Detect which cell encompasses the target text, then output its (X, Y) center coordinate. 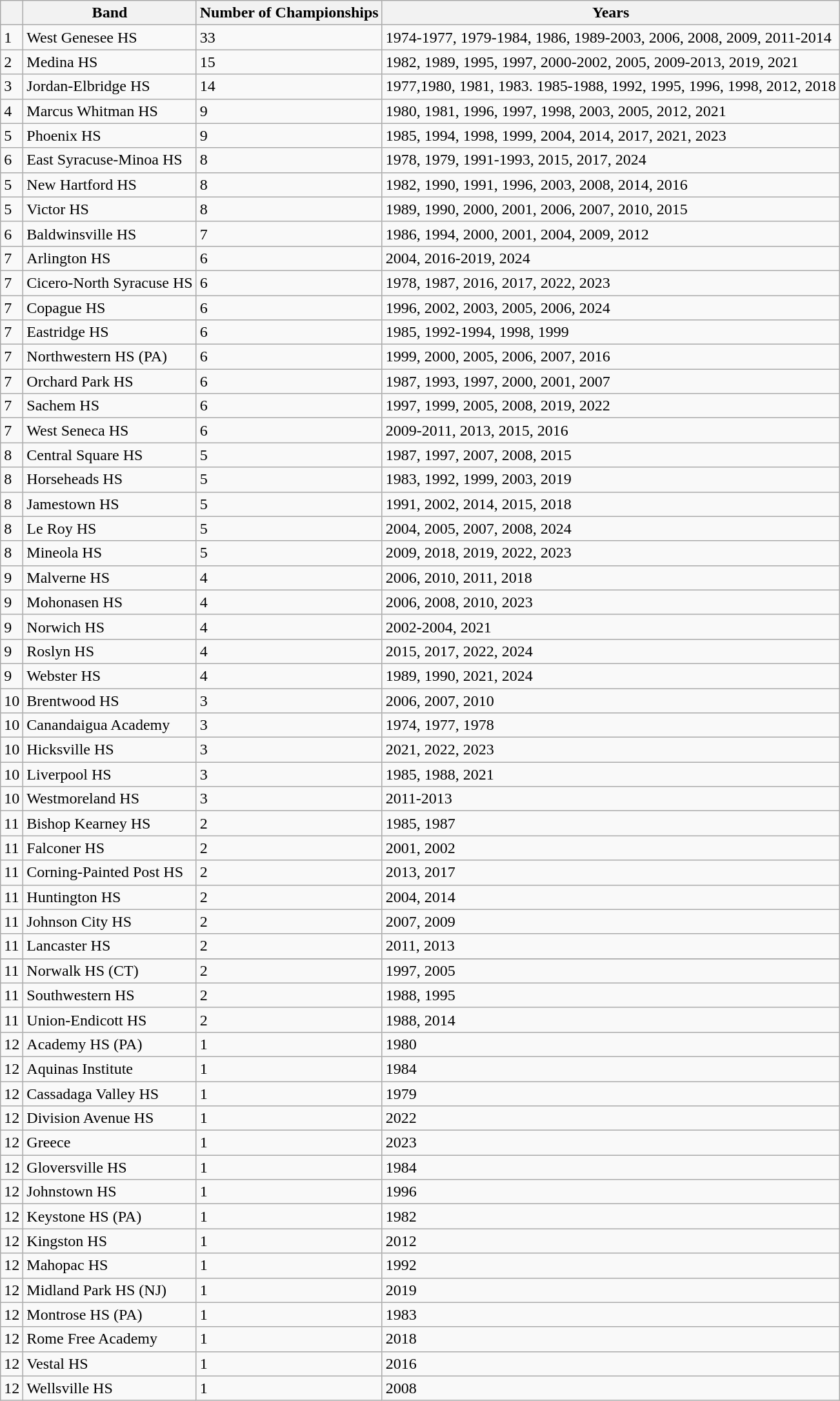
2011-2013 (610, 799)
Orchard Park HS (110, 381)
33 (289, 37)
Keystone HS (PA) (110, 1216)
Westmoreland HS (110, 799)
2011, 2013 (610, 946)
2018 (610, 1339)
Copague HS (110, 308)
2004, 2016-2019, 2024 (610, 258)
Number of Championships (289, 13)
1987, 1993, 1997, 2000, 2001, 2007 (610, 381)
2004, 2014 (610, 897)
Vestal HS (110, 1364)
Baldwinsville HS (110, 234)
Northwestern HS (PA) (110, 357)
1989, 1990, 2000, 2001, 2006, 2007, 2010, 2015 (610, 209)
Wellsville HS (110, 1388)
1977,1980, 1981, 1983. 1985-1988, 1992, 1995, 1996, 1998, 2012, 2018 (610, 86)
Sachem HS (110, 406)
Rome Free Academy (110, 1339)
Aquinas Institute (110, 1069)
1974, 1977, 1978 (610, 725)
1983, 1992, 1999, 2003, 2019 (610, 479)
Webster HS (110, 676)
1999, 2000, 2005, 2006, 2007, 2016 (610, 357)
Band (110, 13)
Brentwood HS (110, 700)
14 (289, 86)
2002-2004, 2021 (610, 627)
Liverpool HS (110, 774)
2006, 2008, 2010, 2023 (610, 602)
1985, 1988, 2021 (610, 774)
East Syracuse-Minoa HS (110, 160)
1996 (610, 1192)
Years (610, 13)
Arlington HS (110, 258)
Lancaster HS (110, 946)
1980, 1981, 1996, 1997, 1998, 2003, 2005, 2012, 2021 (610, 111)
Horseheads HS (110, 479)
Jordan-Elbridge HS (110, 86)
1978, 1987, 2016, 2017, 2022, 2023 (610, 283)
2001, 2002 (610, 848)
2008 (610, 1388)
Cassadaga Valley HS (110, 1094)
Jamestown HS (110, 504)
West Genesee HS (110, 37)
Academy HS (PA) (110, 1044)
Phoenix HS (110, 136)
Gloversville HS (110, 1167)
Midland Park HS (NJ) (110, 1290)
2009-2011, 2013, 2015, 2016 (610, 430)
Johnson City HS (110, 922)
Southwestern HS (110, 995)
Hicksville HS (110, 750)
1982, 1989, 1995, 1997, 2000-2002, 2005, 2009-2013, 2019, 2021 (610, 62)
Marcus Whitman HS (110, 111)
1996, 2002, 2003, 2005, 2006, 2024 (610, 308)
Montrose HS (PA) (110, 1315)
1988, 1995 (610, 995)
1997, 1999, 2005, 2008, 2019, 2022 (610, 406)
Mahopac HS (110, 1265)
Division Avenue HS (110, 1118)
Mohonasen HS (110, 602)
2009, 2018, 2019, 2022, 2023 (610, 553)
1987, 1997, 2007, 2008, 2015 (610, 455)
Mineola HS (110, 553)
2006, 2010, 2011, 2018 (610, 578)
1989, 1990, 2021, 2024 (610, 676)
Central Square HS (110, 455)
2015, 2017, 2022, 2024 (610, 651)
Medina HS (110, 62)
Norwalk HS (CT) (110, 971)
2006, 2007, 2010 (610, 700)
Malverne HS (110, 578)
Johnstown HS (110, 1192)
Bishop Kearney HS (110, 823)
1991, 2002, 2014, 2015, 2018 (610, 504)
Eastridge HS (110, 332)
Corning-Painted Post HS (110, 872)
2004, 2005, 2007, 2008, 2024 (610, 529)
1982 (610, 1216)
Falconer HS (110, 848)
15 (289, 62)
Kingston HS (110, 1241)
Canandaigua Academy (110, 725)
1986, 1994, 2000, 2001, 2004, 2009, 2012 (610, 234)
Norwich HS (110, 627)
1992 (610, 1265)
1988, 2014 (610, 1020)
Union-Endicott HS (110, 1020)
1985, 1992-1994, 1998, 1999 (610, 332)
2023 (610, 1143)
2007, 2009 (610, 922)
Le Roy HS (110, 529)
West Seneca HS (110, 430)
2012 (610, 1241)
Victor HS (110, 209)
1979 (610, 1094)
1985, 1987 (610, 823)
1985, 1994, 1998, 1999, 2004, 2014, 2017, 2021, 2023 (610, 136)
1974-1977, 1979-1984, 1986, 1989-2003, 2006, 2008, 2009, 2011-2014 (610, 37)
1997, 2005 (610, 971)
Huntington HS (110, 897)
Cicero-North Syracuse HS (110, 283)
2022 (610, 1118)
2013, 2017 (610, 872)
1983 (610, 1315)
1978, 1979, 1991-1993, 2015, 2017, 2024 (610, 160)
Greece (110, 1143)
2021, 2022, 2023 (610, 750)
2016 (610, 1364)
1980 (610, 1044)
New Hartford HS (110, 185)
1982, 1990, 1991, 1996, 2003, 2008, 2014, 2016 (610, 185)
2019 (610, 1290)
Roslyn HS (110, 651)
